Scan for the cell matching the given text and deliver its [x, y] coordinate at center. 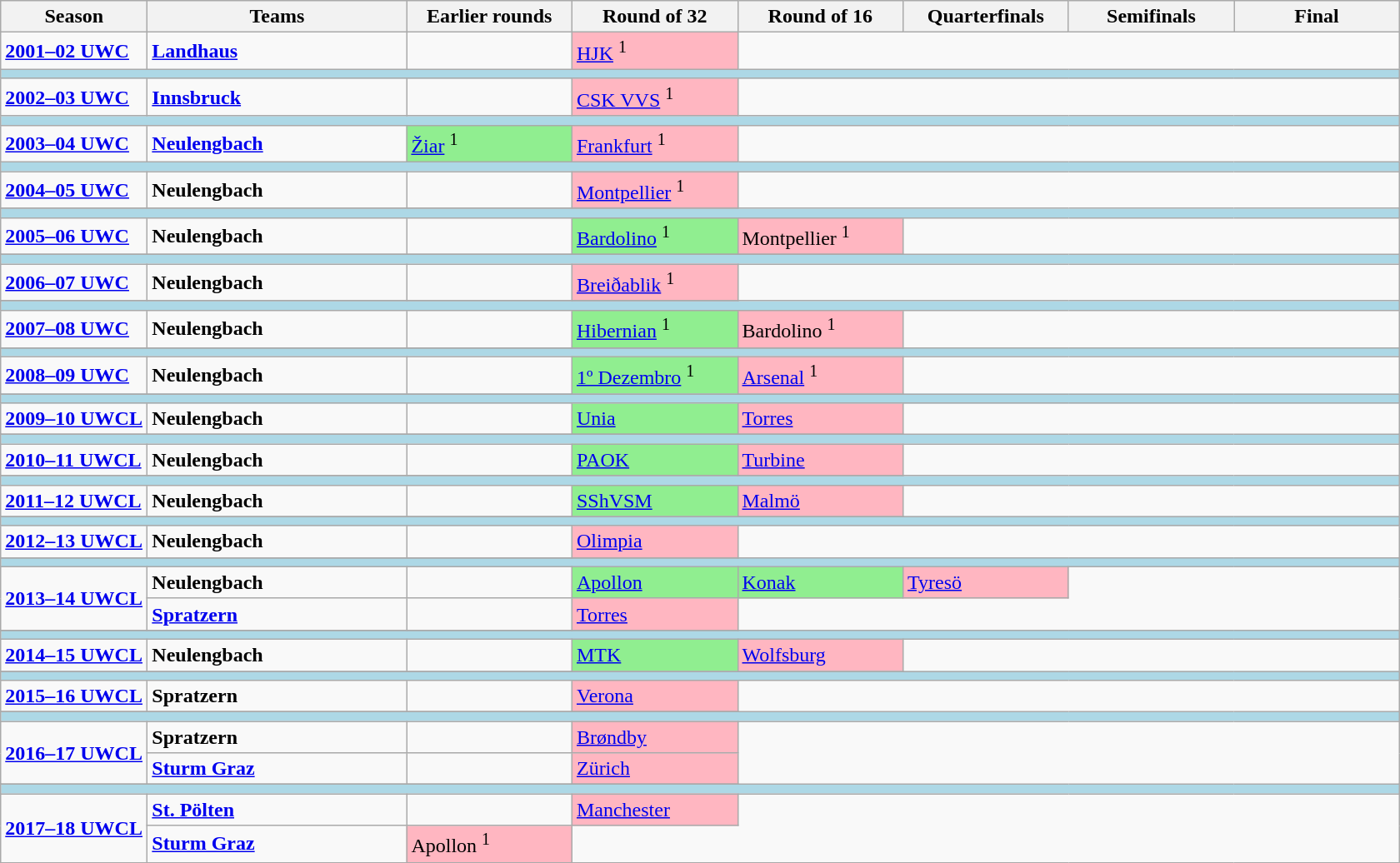
Round of 32 [655, 17]
Quarterfinals [987, 17]
2002–03 UWC [74, 97]
2007–08 UWC [74, 330]
PAOK [655, 460]
Season [74, 17]
Hibernian 1 [655, 330]
St. Pölten [277, 810]
2017–18 UWCL [74, 828]
Final [1317, 17]
Manchester [655, 810]
1º Dezembro 1 [655, 375]
2010–11 UWCL [74, 460]
Zürich [655, 769]
Round of 16 [820, 17]
Olimpia [655, 541]
Konak [820, 582]
Verona [655, 696]
Breiðablik 1 [655, 283]
2014–15 UWCL [74, 655]
2003–04 UWC [74, 143]
Arsenal 1 [820, 375]
2013–14 UWCL [74, 598]
Innsbruck [277, 97]
2006–07 UWC [74, 283]
2012–13 UWCL [74, 541]
2016–17 UWCL [74, 753]
Earlier rounds [490, 17]
2001–02 UWC [74, 52]
MTK [655, 655]
Landhaus [277, 52]
Apollon [655, 582]
Turbine [820, 460]
2011–12 UWCL [74, 501]
2008–09 UWC [74, 375]
HJK 1 [655, 52]
2004–05 UWC [74, 190]
Apollon 1 [490, 845]
Semifinals [1152, 17]
2005–06 UWC [74, 237]
Unia [655, 419]
Malmö [820, 501]
2015–16 UWCL [74, 696]
CSK VVS 1 [655, 97]
Teams [277, 17]
Tyresö [987, 582]
Wolfsburg [820, 655]
Žiar 1 [490, 143]
Brøndby [655, 737]
2009–10 UWCL [74, 419]
Frankfurt 1 [655, 143]
SShVSM [655, 501]
